Scan for the cell matching the given text and deliver its (X, Y) coordinate at center. 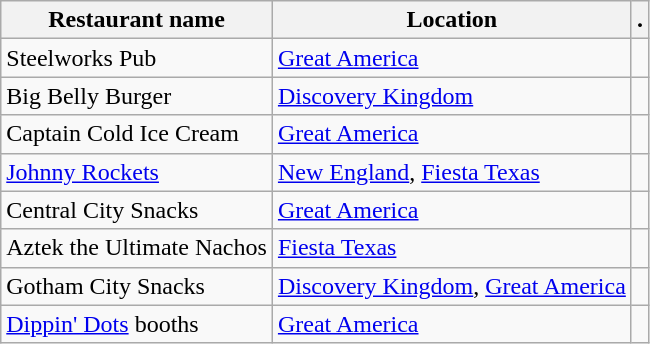
Restaurant name (137, 20)
Aztek the Ultimate Nachos (137, 248)
Discovery Kingdom (452, 96)
Location (452, 20)
Gotham City Snacks (137, 286)
. (640, 20)
New England, Fiesta Texas (452, 172)
Discovery Kingdom, Great America (452, 286)
Central City Snacks (137, 210)
Big Belly Burger (137, 96)
Steelworks Pub (137, 58)
Johnny Rockets (137, 172)
Captain Cold Ice Cream (137, 134)
Fiesta Texas (452, 248)
Dippin' Dots booths (137, 324)
